Identify which cell holds the provided text, then report its [X, Y] central coordinate. 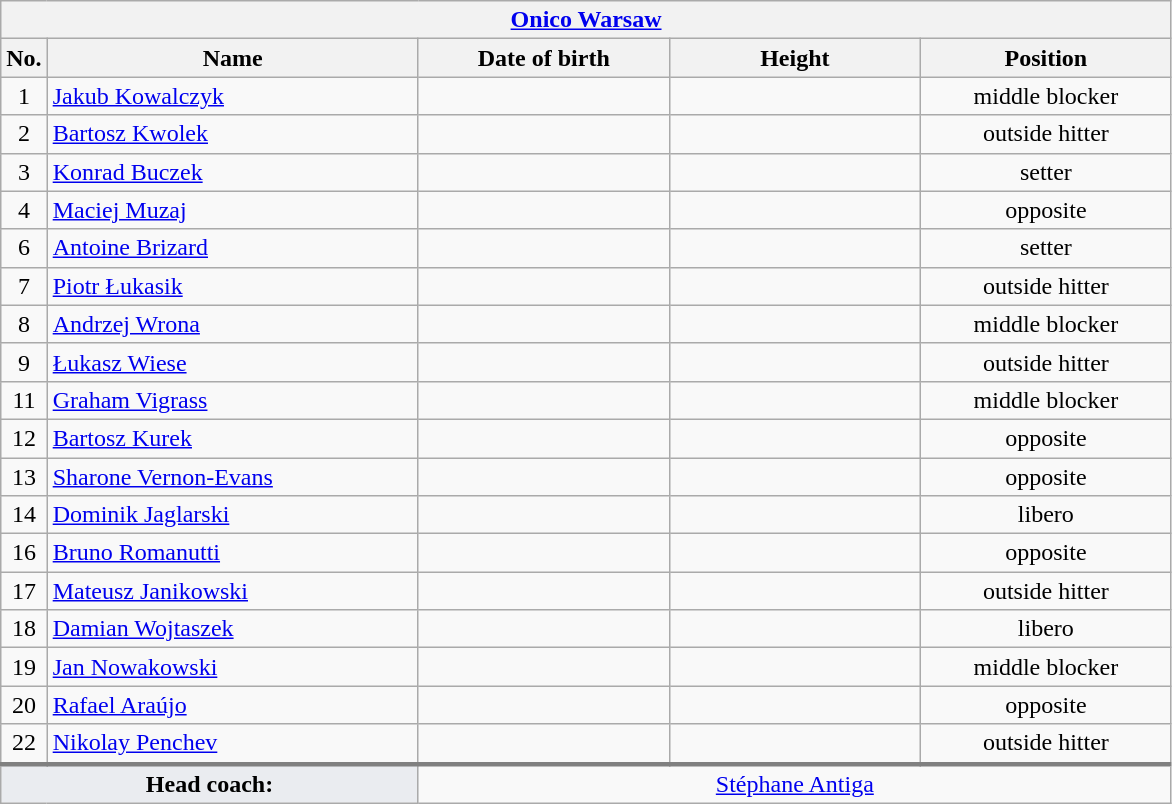
4 [24, 210]
Graham Vigrass [232, 400]
Height [794, 58]
Dominik Jaglarski [232, 515]
Bruno Romanutti [232, 553]
12 [24, 438]
Sharone Vernon-Evans [232, 477]
3 [24, 172]
Name [232, 58]
Antoine Brizard [232, 248]
Jan Nowakowski [232, 667]
Bartosz Kurek [232, 438]
14 [24, 515]
7 [24, 286]
Position [1046, 58]
8 [24, 324]
1 [24, 96]
Piotr Łukasik [232, 286]
Mateusz Janikowski [232, 591]
Łukasz Wiese [232, 362]
No. [24, 58]
20 [24, 705]
Andrzej Wrona [232, 324]
19 [24, 667]
16 [24, 553]
18 [24, 629]
2 [24, 134]
Date of birth [544, 58]
11 [24, 400]
22 [24, 744]
Damian Wojtaszek [232, 629]
Konrad Buczek [232, 172]
17 [24, 591]
Rafael Araújo [232, 705]
6 [24, 248]
Maciej Muzaj [232, 210]
13 [24, 477]
Stéphane Antiga [794, 784]
9 [24, 362]
Jakub Kowalczyk [232, 96]
Onico Warsaw [586, 20]
Nikolay Penchev [232, 744]
Head coach: [210, 784]
Bartosz Kwolek [232, 134]
